Extract the (X, Y) coordinate from the center of the cell holding the provided text.  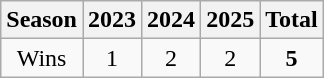
5 (292, 58)
2025 (230, 20)
Total (292, 20)
2023 (112, 20)
1 (112, 58)
2024 (172, 20)
Season (42, 20)
Wins (42, 58)
